From the cell containing the given text, extract its center point as (x, y) coordinate. 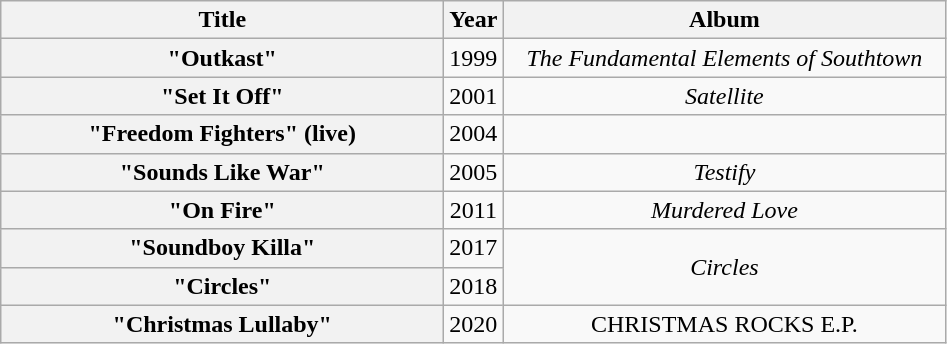
CHRISTMAS ROCKS E.P. (724, 324)
Murdered Love (724, 210)
2020 (474, 324)
1999 (474, 58)
"Outkast" (222, 58)
2017 (474, 248)
Circles (724, 267)
The Fundamental Elements of Southtown (724, 58)
"Sounds Like War" (222, 172)
"Soundboy Killa" (222, 248)
"Circles" (222, 286)
"Set It Off" (222, 96)
Testify (724, 172)
Title (222, 20)
2005 (474, 172)
"On Fire" (222, 210)
2001 (474, 96)
2011 (474, 210)
Album (724, 20)
2004 (474, 134)
Year (474, 20)
2018 (474, 286)
"Freedom Fighters" (live) (222, 134)
Satellite (724, 96)
"Christmas Lullaby" (222, 324)
